Detect which cell encompasses the target text, then output its (x, y) center coordinate. 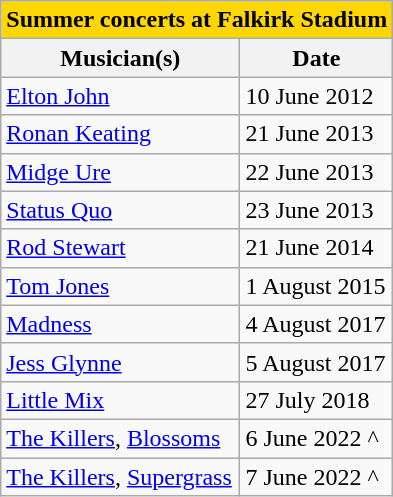
21 June 2013 (316, 134)
The Killers, Blossoms (120, 438)
5 August 2017 (316, 362)
Little Mix (120, 400)
Ronan Keating (120, 134)
Summer concerts at Falkirk Stadium (197, 20)
Musician(s) (120, 58)
7 June 2022 ^ (316, 477)
10 June 2012 (316, 96)
21 June 2014 (316, 248)
4 August 2017 (316, 324)
Status Quo (120, 210)
Rod Stewart (120, 248)
Tom Jones (120, 286)
Elton John (120, 96)
Date (316, 58)
Madness (120, 324)
6 June 2022 ^ (316, 438)
Jess Glynne (120, 362)
The Killers, Supergrass (120, 477)
22 June 2013 (316, 172)
23 June 2013 (316, 210)
27 July 2018 (316, 400)
Midge Ure (120, 172)
1 August 2015 (316, 286)
